For the text-containing cell, return its midpoint in [X, Y] coordinate format. 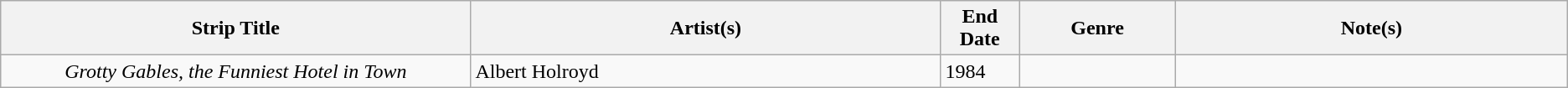
Note(s) [1372, 28]
1984 [980, 71]
Strip Title [236, 28]
Albert Holroyd [705, 71]
End Date [980, 28]
Genre [1097, 28]
Grotty Gables, the Funniest Hotel in Town [236, 71]
Artist(s) [705, 28]
